Determine the [X, Y] coordinate at the center of the cell enclosing the given text.  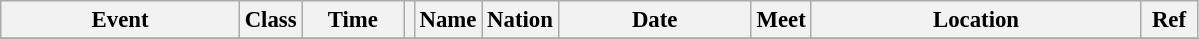
Date [654, 20]
Nation [520, 20]
Ref [1169, 20]
Class [270, 20]
Time [353, 20]
Name [448, 20]
Event [120, 20]
Location [976, 20]
Meet [781, 20]
